Determine the (X, Y) coordinate at the center of the cell enclosing the given text.  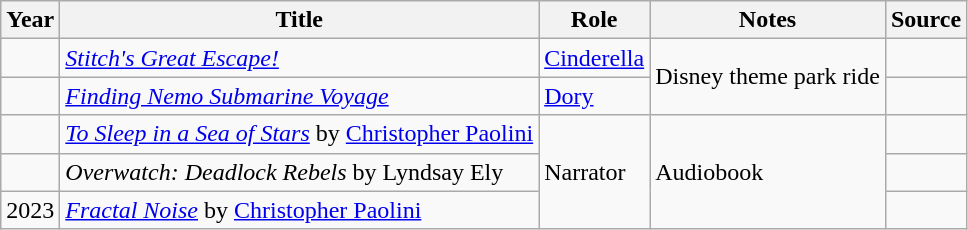
Role (594, 20)
Cinderella (594, 58)
Disney theme park ride (768, 77)
Fractal Noise by Christopher Paolini (300, 210)
2023 (30, 210)
Overwatch: Deadlock Rebels by Lyndsay Ely (300, 172)
To Sleep in a Sea of Stars by Christopher Paolini (300, 134)
Stitch's Great Escape! (300, 58)
Narrator (594, 172)
Title (300, 20)
Source (926, 20)
Notes (768, 20)
Year (30, 20)
Audiobook (768, 172)
Finding Nemo Submarine Voyage (300, 96)
Dory (594, 96)
